Detect which cell encompasses the target text, then output its (X, Y) center coordinate. 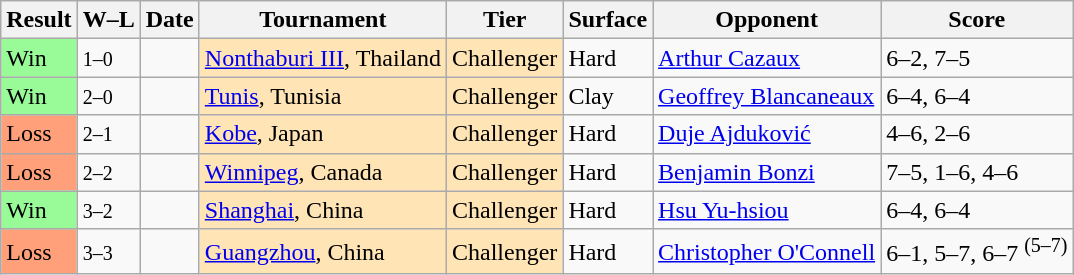
W–L (108, 20)
Tunis, Tunisia (322, 96)
Christopher O'Connell (767, 252)
6–1, 5–7, 6–7 (5–7) (977, 252)
Hsu Yu-hsiou (767, 210)
Result (39, 20)
Benjamin Bonzi (767, 172)
1–0 (108, 58)
Nonthaburi III, Thailand (322, 58)
Score (977, 20)
2–2 (108, 172)
Guangzhou, China (322, 252)
Winnipeg, Canada (322, 172)
6–2, 7–5 (977, 58)
Arthur Cazaux (767, 58)
Kobe, Japan (322, 134)
2–1 (108, 134)
3–2 (108, 210)
3–3 (108, 252)
Opponent (767, 20)
Geoffrey Blancaneaux (767, 96)
Shanghai, China (322, 210)
Clay (608, 96)
4–6, 2–6 (977, 134)
Tier (504, 20)
Tournament (322, 20)
Date (170, 20)
Surface (608, 20)
Duje Ajduković (767, 134)
2–0 (108, 96)
7–5, 1–6, 4–6 (977, 172)
